Extract the [X, Y] coordinate from the center of the cell holding the provided text.  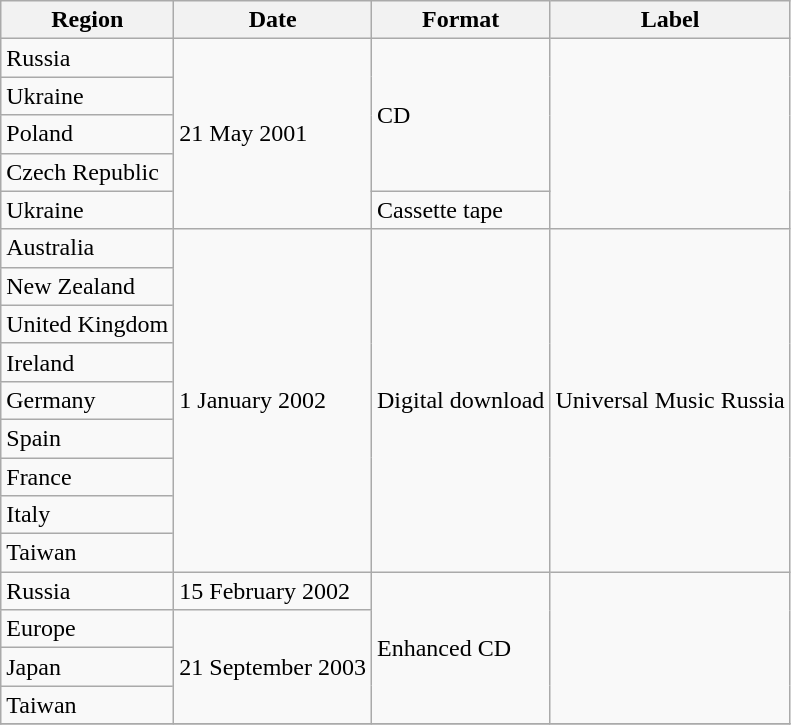
Cassette tape [461, 210]
Australia [88, 248]
Label [670, 20]
15 February 2002 [273, 591]
Japan [88, 667]
CD [461, 115]
Czech Republic [88, 172]
Spain [88, 438]
Italy [88, 515]
1 January 2002 [273, 400]
Format [461, 20]
Europe [88, 629]
United Kingdom [88, 324]
Poland [88, 134]
Date [273, 20]
Universal Music Russia [670, 400]
Digital download [461, 400]
New Zealand [88, 286]
Region [88, 20]
21 September 2003 [273, 667]
Ireland [88, 362]
Enhanced CD [461, 648]
21 May 2001 [273, 134]
France [88, 477]
Germany [88, 400]
